Capture the cell that displays the provided text and extract its [X, Y] central coordinate. 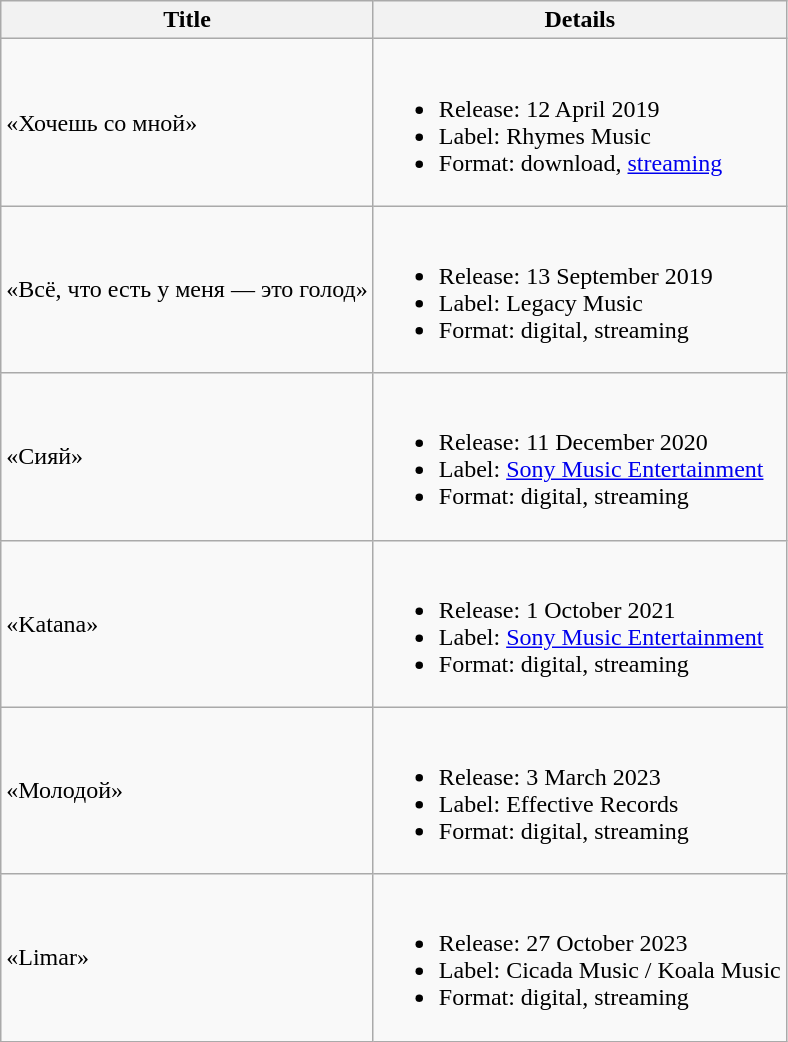
Release: 3 March 2023Label: Effective RecordsFormat: digital, streaming [580, 790]
Release: 12 April 2019Label: Rhymes MusicFormat: download, streaming [580, 122]
«Сияй» [188, 456]
Release: 11 December 2020Label: Sony Music EntertainmentFormat: digital, streaming [580, 456]
Details [580, 20]
«Молодой» [188, 790]
Release: 27 October 2023Label: Cicada Music / Koala MusicFormat: digital, streaming [580, 958]
«Limar» [188, 958]
Release: 13 September 2019Label: Legacy MusicFormat: digital, streaming [580, 290]
«Всё, что есть у меня — это голод» [188, 290]
Release: 1 October 2021Label: Sony Music EntertainmentFormat: digital, streaming [580, 624]
«Katana» [188, 624]
«Хочешь со мной» [188, 122]
Title [188, 20]
